Return the [X, Y] coordinate for the center point of the cell that contains the specified text.  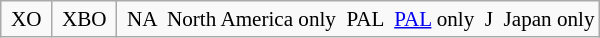
XO [26, 18]
XBO [84, 18]
NA North America only PAL PAL only J Japan only [358, 18]
